From the cell containing the given text, extract its center point as [X, Y] coordinate. 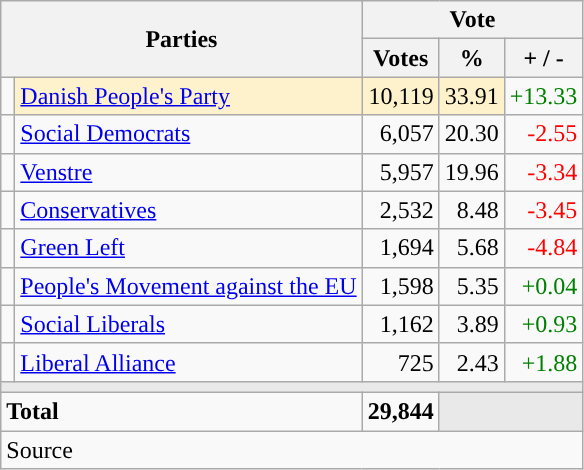
+1.88 [544, 362]
Liberal Alliance [188, 362]
5.68 [472, 248]
-2.55 [544, 134]
-3.34 [544, 172]
+13.33 [544, 96]
20.30 [472, 134]
19.96 [472, 172]
Source [292, 449]
725 [400, 362]
2,532 [400, 210]
Venstre [188, 172]
5.35 [472, 286]
+0.93 [544, 324]
2.43 [472, 362]
+0.04 [544, 286]
3.89 [472, 324]
Danish People's Party [188, 96]
Social Liberals [188, 324]
8.48 [472, 210]
5,957 [400, 172]
% [472, 58]
Votes [400, 58]
Vote [472, 20]
1,598 [400, 286]
6,057 [400, 134]
Social Democrats [188, 134]
-3.45 [544, 210]
10,119 [400, 96]
Total [182, 411]
+ / - [544, 58]
29,844 [400, 411]
Green Left [188, 248]
-4.84 [544, 248]
1,162 [400, 324]
Conservatives [188, 210]
33.91 [472, 96]
Parties [182, 39]
1,694 [400, 248]
People's Movement against the EU [188, 286]
